Pinpoint the cell where the given text exists, returning its [x, y] midpoint coordinate. 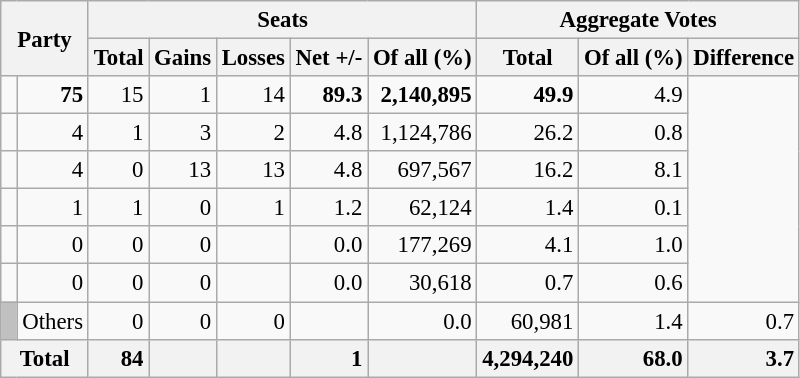
Losses [253, 58]
15 [118, 95]
Seats [282, 20]
0.1 [634, 208]
60,981 [528, 321]
177,269 [422, 245]
3 [183, 133]
697,567 [422, 170]
26.2 [528, 133]
4.9 [634, 95]
Difference [744, 58]
16.2 [528, 170]
2 [253, 133]
4.1 [528, 245]
Net +/- [328, 58]
14 [253, 95]
84 [118, 358]
62,124 [422, 208]
8.1 [634, 170]
1.2 [328, 208]
3.7 [744, 358]
49.9 [528, 95]
Others [52, 321]
89.3 [328, 95]
30,618 [422, 283]
Gains [183, 58]
Aggregate Votes [638, 20]
0.6 [634, 283]
1.0 [634, 245]
68.0 [634, 358]
2,140,895 [422, 95]
4,294,240 [528, 358]
Party [45, 38]
1,124,786 [422, 133]
0.8 [634, 133]
75 [52, 95]
